Find where the given text appears and provide that cell's center as [x, y] coordinate. 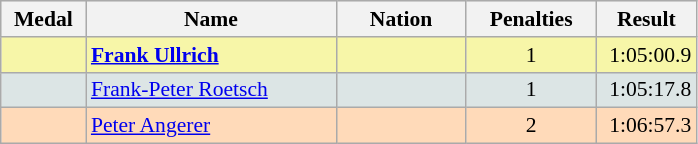
1:06:57.3 [646, 126]
2 [531, 126]
1:05:00.9 [646, 55]
Name [211, 19]
Nation [401, 19]
Medal [44, 19]
Frank-Peter Roetsch [211, 90]
Penalties [531, 19]
Frank Ullrich [211, 55]
Result [646, 19]
1:05:17.8 [646, 90]
Peter Angerer [211, 126]
